Provide the [X, Y] coordinate of the cell's center where the given text is located.  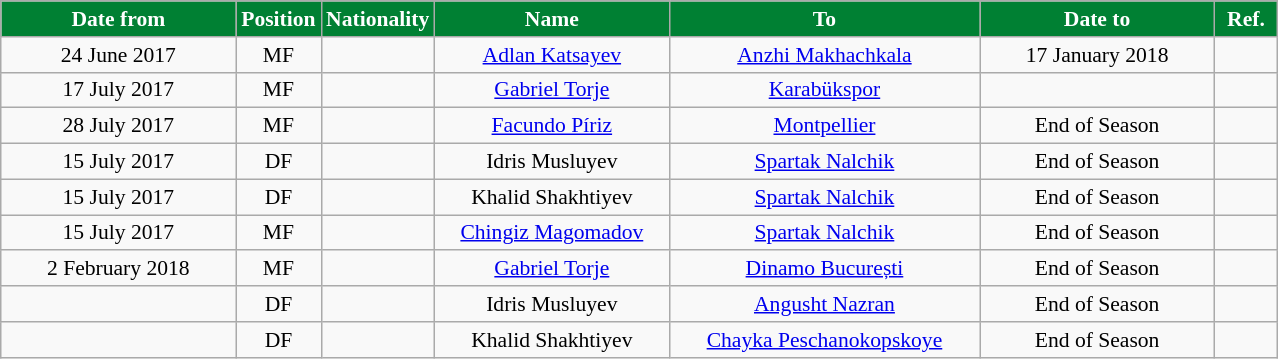
Adlan Katsayev [552, 55]
Nationality [378, 19]
Position [278, 19]
Dinamo București [824, 269]
Date to [1098, 19]
To [824, 19]
17 January 2018 [1098, 55]
Chingiz Magomadov [552, 233]
Date from [118, 19]
Angusht Nazran [824, 304]
Facundo Píriz [552, 126]
Name [552, 19]
2 February 2018 [118, 269]
17 July 2017 [118, 90]
Karabükspor [824, 90]
Montpellier [824, 126]
28 July 2017 [118, 126]
Ref. [1246, 19]
24 June 2017 [118, 55]
Anzhi Makhachkala [824, 55]
Chayka Peschanokopskoye [824, 340]
